Pinpoint the cell where the given text exists, returning its (X, Y) midpoint coordinate. 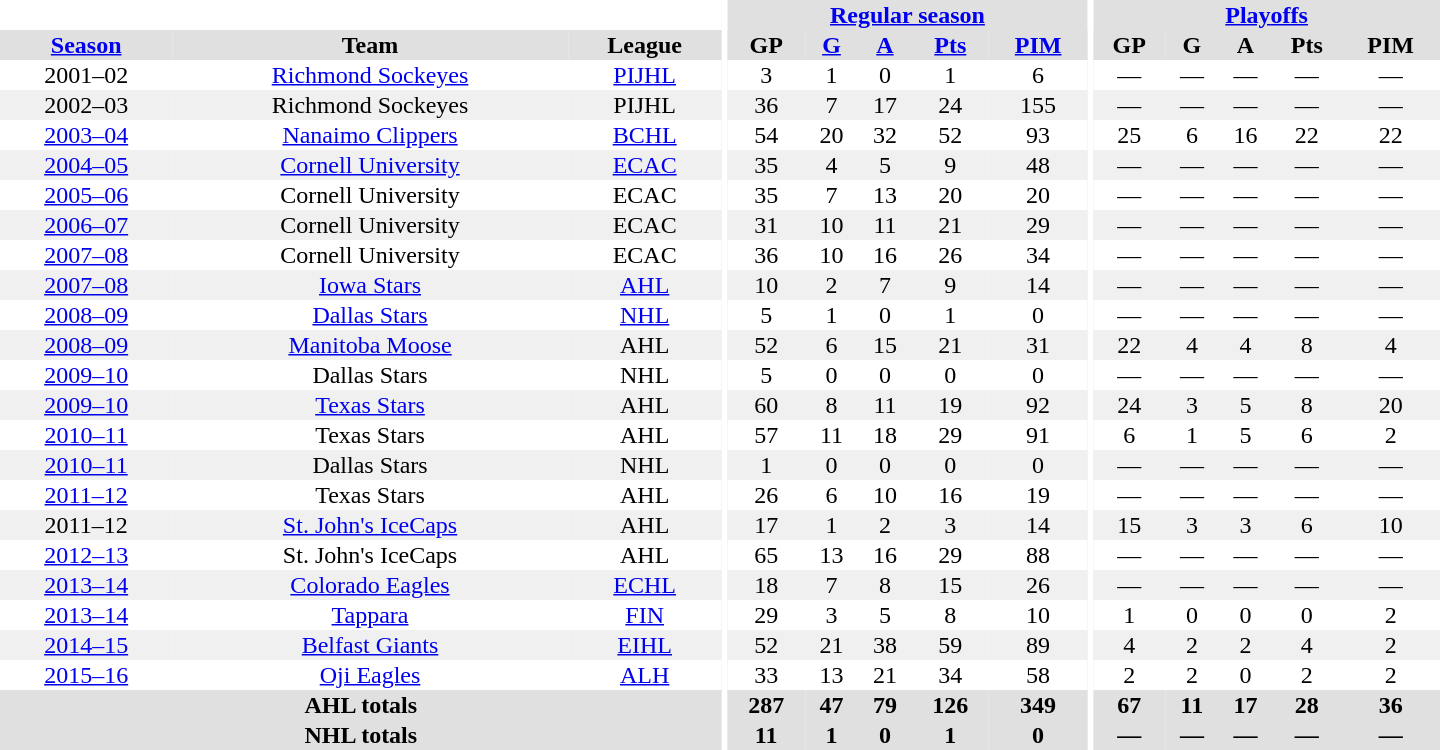
EIHL (645, 645)
2001–02 (86, 75)
155 (1038, 105)
32 (884, 135)
60 (766, 405)
2006–07 (86, 225)
2012–13 (86, 555)
AHL totals (361, 705)
48 (1038, 165)
ECHL (645, 585)
2005–06 (86, 195)
Oji Eagles (370, 675)
Colorado Eagles (370, 585)
79 (884, 705)
92 (1038, 405)
Manitoba Moose (370, 345)
Regular season (908, 15)
93 (1038, 135)
2003–04 (86, 135)
League (645, 45)
2014–15 (86, 645)
ALH (645, 675)
91 (1038, 435)
Season (86, 45)
28 (1306, 705)
65 (766, 555)
25 (1129, 135)
287 (766, 705)
88 (1038, 555)
59 (950, 645)
Belfast Giants (370, 645)
Nanaimo Clippers (370, 135)
47 (832, 705)
Tappara (370, 615)
BCHL (645, 135)
2002–03 (86, 105)
58 (1038, 675)
67 (1129, 705)
89 (1038, 645)
2004–05 (86, 165)
NHL totals (361, 735)
38 (884, 645)
349 (1038, 705)
FIN (645, 615)
33 (766, 675)
Iowa Stars (370, 285)
Team (370, 45)
Playoffs (1266, 15)
54 (766, 135)
126 (950, 705)
2015–16 (86, 675)
57 (766, 435)
